Extract the [x, y] coordinate from the center of the cell holding the provided text.  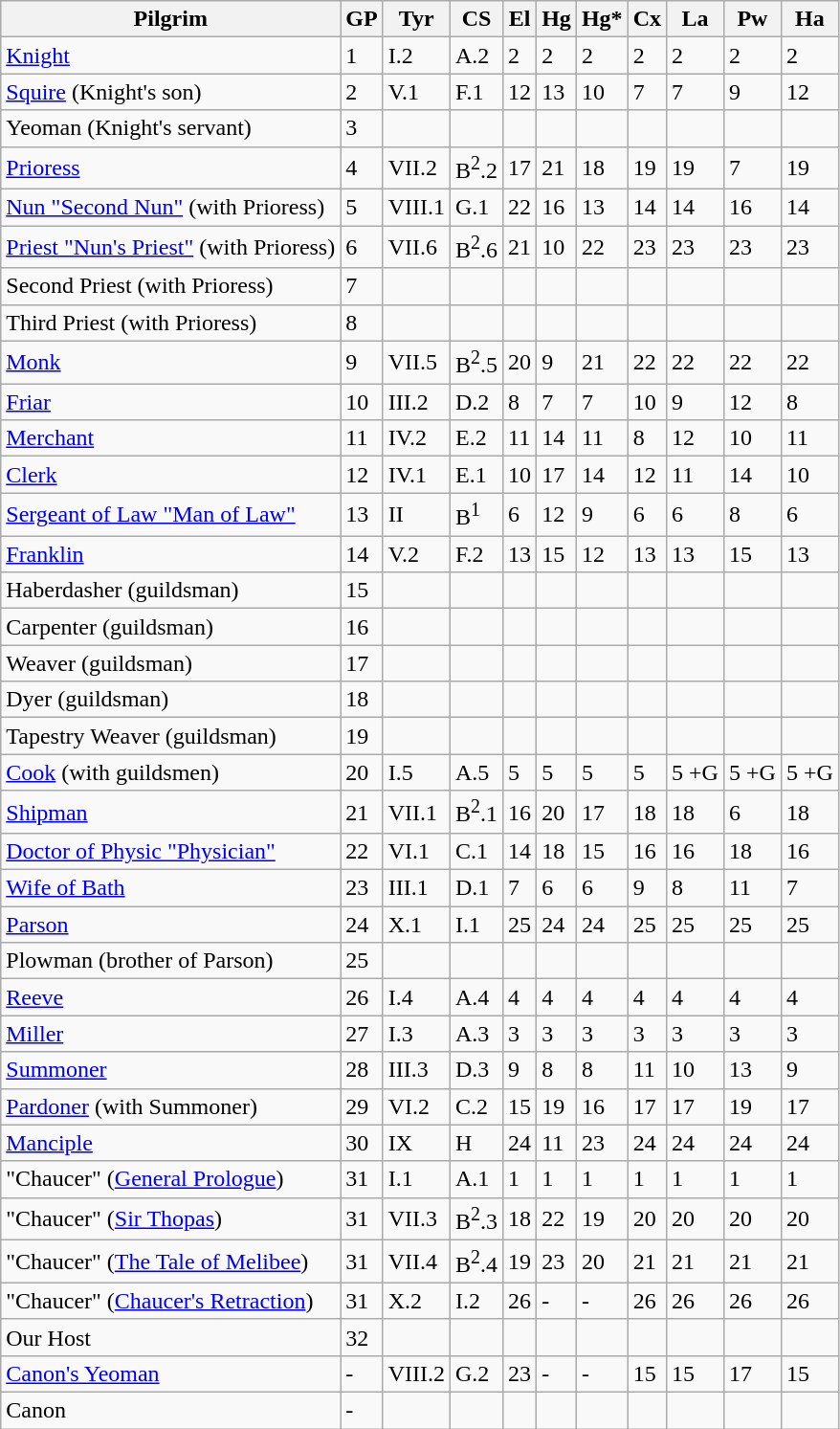
Our Host [170, 1337]
27 [362, 1034]
Ha [809, 19]
A.5 [476, 772]
Dyer (guildsman) [170, 700]
Hg* [602, 19]
GP [362, 19]
E.1 [476, 475]
Weaver (guildsman) [170, 663]
Cook (with guildsmen) [170, 772]
B2.5 [476, 362]
IX [416, 1143]
F.2 [476, 554]
G.1 [476, 208]
Second Priest (with Prioress) [170, 286]
B2.6 [476, 247]
D.2 [476, 402]
X.2 [416, 1301]
III.3 [416, 1070]
Sergeant of Law "Man of Law" [170, 515]
Wife of Bath [170, 888]
Summoner [170, 1070]
Knight [170, 56]
VII.3 [416, 1219]
Yeoman (Knight's servant) [170, 128]
A.2 [476, 56]
Plowman (brother of Parson) [170, 961]
Miller [170, 1034]
Prioress [170, 168]
"Chaucer" (General Prologue) [170, 1179]
IV.1 [416, 475]
Monk [170, 362]
A.1 [476, 1179]
I.5 [416, 772]
Cx [647, 19]
Merchant [170, 438]
CS [476, 19]
Tyr [416, 19]
D.3 [476, 1070]
G.2 [476, 1373]
D.1 [476, 888]
VII.5 [416, 362]
Pw [752, 19]
III.1 [416, 888]
V.2 [416, 554]
A.3 [476, 1034]
Reeve [170, 997]
Doctor of Physic "Physician" [170, 852]
Pardoner (with Summoner) [170, 1106]
Tapestry Weaver (guildsman) [170, 736]
VII.4 [416, 1262]
Parson [170, 925]
Canon's Yeoman [170, 1373]
Priest "Nun's Priest" (with Prioress) [170, 247]
VII.1 [416, 812]
VI.2 [416, 1106]
H [476, 1143]
B1 [476, 515]
32 [362, 1337]
Hg [557, 19]
VI.1 [416, 852]
E.2 [476, 438]
Manciple [170, 1143]
III.2 [416, 402]
Clerk [170, 475]
Friar [170, 402]
I.4 [416, 997]
29 [362, 1106]
Franklin [170, 554]
Nun "Second Nun" (with Prioress) [170, 208]
VII.2 [416, 168]
Squire (Knight's son) [170, 92]
Shipman [170, 812]
"Chaucer" (The Tale of Melibee) [170, 1262]
IV.2 [416, 438]
B2.2 [476, 168]
II [416, 515]
Pilgrim [170, 19]
VIII.1 [416, 208]
"Chaucer" (Sir Thopas) [170, 1219]
B2.4 [476, 1262]
C.2 [476, 1106]
B2.1 [476, 812]
El [520, 19]
VII.6 [416, 247]
X.1 [416, 925]
I.3 [416, 1034]
"Chaucer" (Chaucer's Retraction) [170, 1301]
Carpenter (guildsman) [170, 627]
28 [362, 1070]
F.1 [476, 92]
La [696, 19]
30 [362, 1143]
B2.3 [476, 1219]
Haberdasher (guildsman) [170, 591]
A.4 [476, 997]
Third Priest (with Prioress) [170, 323]
C.1 [476, 852]
V.1 [416, 92]
VIII.2 [416, 1373]
Canon [170, 1411]
